Output the [X, Y] coordinate of the center of the cell containing the given text.  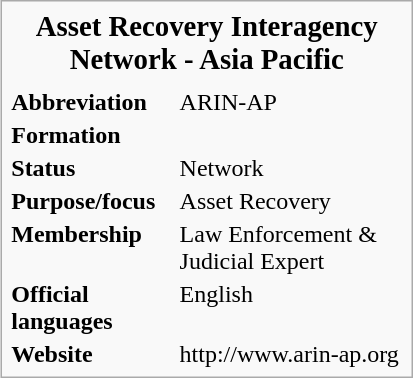
Network [291, 168]
Status [92, 168]
Asset Recovery Interagency Network - Asia Pacific [207, 44]
Law Enforcement & Judicial Expert [291, 248]
Formation [92, 135]
Website [92, 354]
ARIN-AP [291, 102]
http://www.arin-ap.org [291, 354]
Abbreviation [92, 102]
English [291, 308]
Official languages [92, 308]
Membership [92, 248]
Purpose/focus [92, 201]
Asset Recovery [291, 201]
